Detect which cell encompasses the target text, then output its [X, Y] center coordinate. 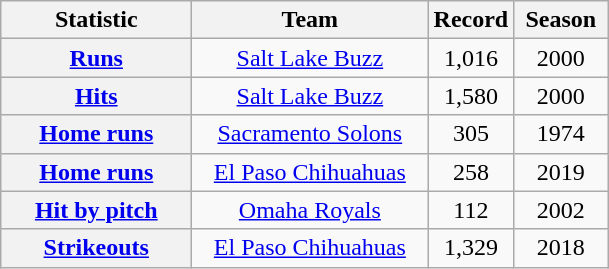
Runs [96, 58]
112 [471, 210]
Hits [96, 96]
258 [471, 172]
2002 [561, 210]
2019 [561, 172]
Record [471, 20]
2018 [561, 248]
1974 [561, 134]
Team [310, 20]
Season [561, 20]
1,016 [471, 58]
1,580 [471, 96]
Sacramento Solons [310, 134]
Hit by pitch [96, 210]
1,329 [471, 248]
Statistic [96, 20]
305 [471, 134]
Strikeouts [96, 248]
Omaha Royals [310, 210]
